From the cell containing the given text, extract its center point as (X, Y) coordinate. 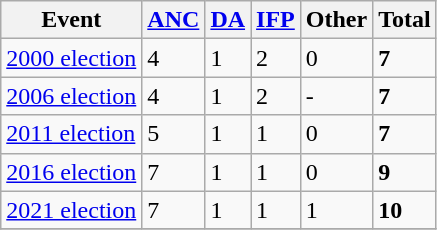
2011 election (72, 134)
2021 election (72, 210)
2016 election (72, 172)
2000 election (72, 58)
IFP (276, 20)
9 (405, 172)
Event (72, 20)
Other (336, 20)
- (336, 96)
10 (405, 210)
DA (228, 20)
Total (405, 20)
2006 election (72, 96)
ANC (174, 20)
5 (174, 134)
